Detect which cell encompasses the target text, then output its (x, y) center coordinate. 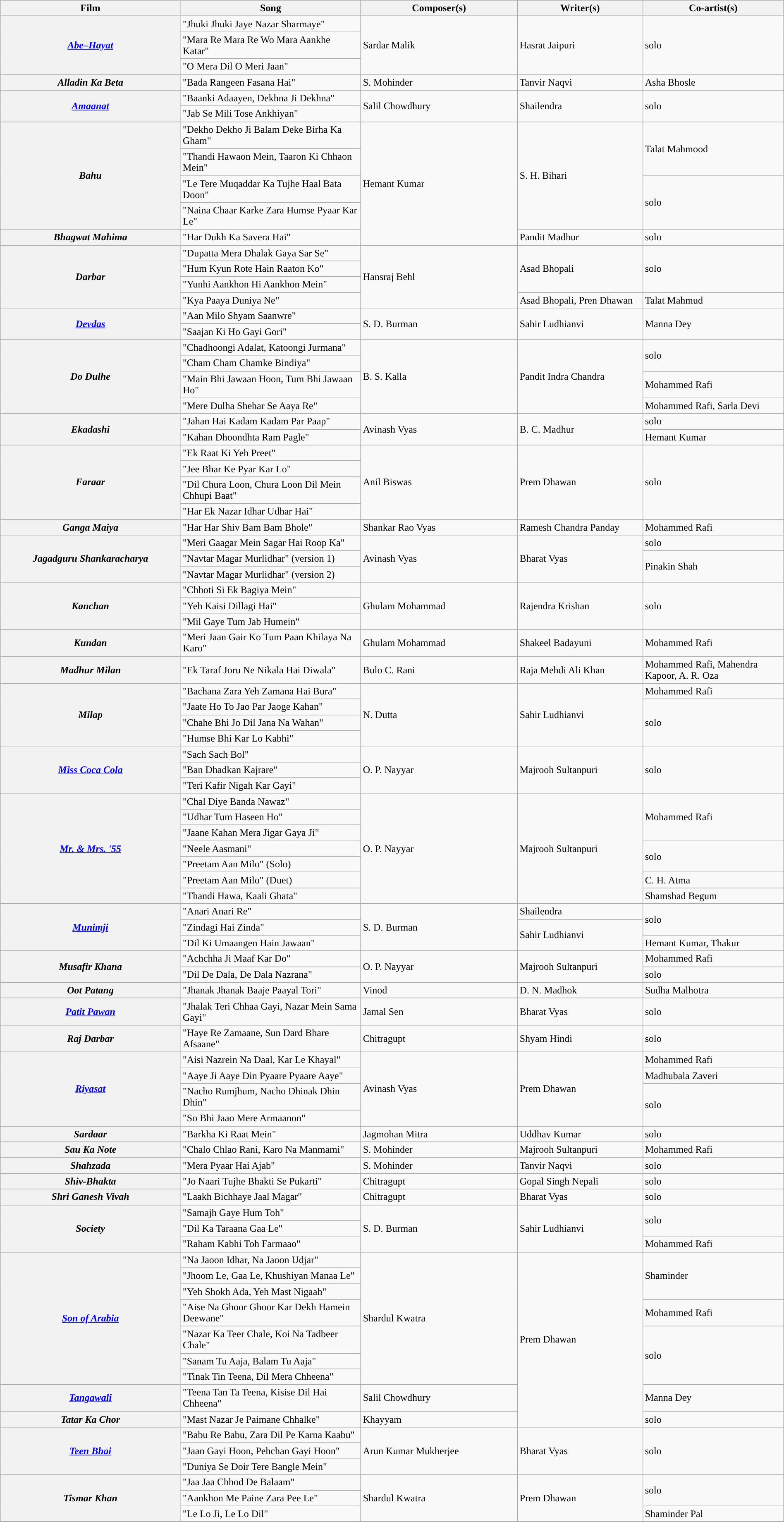
Hansraj Behl (439, 276)
Madhur Milan (91, 670)
"Chalo Chlao Rani, Karo Na Manmami" (270, 1150)
"Raham Kabhi Toh Farmaao" (270, 1244)
Shaminder (713, 1276)
"Preetam Aan Milo" (Duet) (270, 880)
"Jahan Hai Kadam Kadam Par Paap" (270, 421)
"Dil De Dala, De Dala Nazrana" (270, 974)
"Aankhon Me Paine Zara Pee Le" (270, 1498)
"Thandi Hawaon Mein, Taaron Ki Chhaon Mein" (270, 162)
"Tinak Tin Teena, Dil Mera Chheena" (270, 1377)
Jagadguru Shankaracharya (91, 559)
Shamshad Begum (713, 896)
"Jaan Gayi Hoon, Pehchan Gayi Hoon" (270, 1451)
"Humse Bhi Kar Lo Kabhi" (270, 738)
Asha Bhosle (713, 82)
"Nazar Ka Teer Chale, Koi Na Tadbeer Chale" (270, 1339)
"Teena Tan Ta Teena, Kisise Dil Hai Chheena" (270, 1398)
Miss Coca Cola (91, 770)
Devdas (91, 324)
Ekadashi (91, 429)
"Dil Ki Umaangen Hain Jawaan" (270, 943)
Mohammed Rafi, Mahendra Kapoor, A. R. Oza (713, 670)
Bulo C. Rani (439, 670)
Do Dulhe (91, 376)
C. H. Atma (713, 880)
N. Dutta (439, 715)
"Chhoti Si Ek Bagiya Mein" (270, 590)
Son of Arabia (91, 1318)
Composer(s) (439, 8)
Pinakin Shah (713, 567)
Film (91, 8)
Asad Bhopali (580, 268)
"Har Har Shiv Bam Bam Bhole" (270, 527)
"Dupatta Mera Dhalak Gaya Sar Se" (270, 253)
D. N. Madhok (580, 990)
"Nacho Rumjhum, Nacho Dhinak Dhin Dhin" (270, 1097)
Sardar Malik (439, 45)
"Cham Cham Chamke Bindiya" (270, 363)
Shyam Hindi (580, 1038)
Hemant Kumar, Thakur (713, 943)
"Jab Se Mili Tose Ankhiyan" (270, 114)
Musafir Khana (91, 967)
"Ban Dhadkan Kajrare" (270, 770)
"Le Lo Ji, Le Lo Dil" (270, 1514)
Talat Mahmud (713, 300)
"Yunhi Aankhon Hi Aankhon Mein" (270, 285)
"Thandi Hawa, Kaali Ghata" (270, 896)
S. H. Bihari (580, 175)
Gopal Singh Nepali (580, 1181)
Tatar Ka Chor (91, 1419)
Uddhav Kumar (580, 1134)
Tismar Khan (91, 1498)
"Teri Kafir Nigah Kar Gayi" (270, 785)
Sudha Malhotra (713, 990)
Darbar (91, 276)
"Har Dukh Ka Savera Hai" (270, 237)
"Navtar Magar Murlidhar" (version 1) (270, 559)
Hasrat Jaipuri (580, 45)
Shri Ganesh Vivah (91, 1197)
"Laakh Bichhaye Jaal Magar" (270, 1197)
"Dil Ka Taraana Gaa Le" (270, 1228)
"Ek Taraf Joru Ne Nikala Hai Diwala" (270, 670)
B. S. Kalla (439, 376)
Mohammed Rafi, Sarla Devi (713, 406)
"So Bhi Jaao Mere Armaanon" (270, 1118)
"Udhar Tum Haseen Ho" (270, 817)
Talat Mahmood (713, 148)
Munimji (91, 927)
"Aisi Nazrein Na Daal, Kar Le Khayal" (270, 1060)
Riyasat (91, 1089)
"Meri Jaan Gair Ko Tum Paan Khilaya Na Karo" (270, 643)
Society (91, 1228)
"Le Tere Muqaddar Ka Tujhe Haal Bata Doon" (270, 189)
"Aise Na Ghoor Ghoor Kar Dekh Hamein Deewane" (270, 1313)
Shiv-Bhakta (91, 1181)
Ramesh Chandra Panday (580, 527)
"Chahe Bhi Jo Dil Jana Na Wahan" (270, 723)
Shaminder Pal (713, 1514)
Shankar Rao Vyas (439, 527)
Bhagwat Mahima (91, 237)
"Haye Re Zamaane, Sun Dard Bhare Afsaane" (270, 1038)
Bahu (91, 175)
"Jhoom Le, Gaa Le, Khushiyan Manaa Le" (270, 1276)
"Zindagi Hai Zinda" (270, 927)
Sau Ka Note (91, 1150)
"Yeh Shokh Ada, Yeh Mast Nigaah" (270, 1291)
"Dil Chura Loon, Chura Loon Dil Mein Chhupi Baat" (270, 490)
Anil Biswas (439, 482)
"Jaate Ho To Jao Par Jaoge Kahan" (270, 707)
Rajendra Krishan (580, 606)
"Baanki Adaayen, Dekhna Ji Dekhna" (270, 98)
"Achchha Ji Maaf Kar Do" (270, 959)
"Chadhoongi Adalat, Katoongi Jurmana" (270, 347)
"Aan Milo Shyam Saanwre" (270, 316)
"Sach Sach Bol" (270, 754)
Tangawali (91, 1398)
Jagmohan Mitra (439, 1134)
Co-artist(s) (713, 8)
Ganga Maiya (91, 527)
"Navtar Magar Murlidhar" (version 2) (270, 574)
"Na Jaoon Idhar, Na Jaoon Udjar" (270, 1260)
"Sanam Tu Aaja, Balam Tu Aaja" (270, 1361)
Shahzada (91, 1165)
Raja Mehdi Ali Khan (580, 670)
Writer(s) (580, 8)
Mr. & Mrs. '55 (91, 848)
"Barkha Ki Raat Mein" (270, 1134)
"Preetam Aan Milo" (Solo) (270, 864)
Khayyam (439, 1419)
Patit Pawan (91, 1012)
"Bada Rangeen Fasana Hai" (270, 82)
"Meri Gaagar Mein Sagar Hai Roop Ka" (270, 543)
Kanchan (91, 606)
Abe–Hayat (91, 45)
Milap (91, 715)
Arun Kumar Mukherjee (439, 1451)
"Ek Raat Ki Yeh Preet" (270, 453)
"Kya Paaya Duniya Ne" (270, 300)
"O Mera Dil O Meri Jaan" (270, 67)
"Naina Chaar Karke Zara Humse Pyaar Kar Le" (270, 216)
"Mara Re Mara Re Wo Mara Aankhe Katar" (270, 45)
"Mast Nazar Je Paimane Chhalke" (270, 1419)
"Neele Aasmani" (270, 849)
"Babu Re Babu, Zara Dil Pe Karna Kaabu" (270, 1435)
Sardaar (91, 1134)
Madhubala Zaveri (713, 1076)
Asad Bhopali, Pren Dhawan (580, 300)
Oot Patang (91, 990)
Teen Bhai (91, 1451)
"Main Bhi Jawaan Hoon, Tum Bhi Jawaan Ho" (270, 385)
Amaanat (91, 106)
"Mil Gaye Tum Jab Humein" (270, 622)
Faraar (91, 482)
"Mera Pyaar Hai Ajab" (270, 1165)
"Jaa Jaa Chhod De Balaam" (270, 1482)
Shakeel Badayuni (580, 643)
"Mere Dulha Shehar Se Aaya Re" (270, 406)
"Aaye Ji Aaye Din Pyaare Pyaare Aaye" (270, 1076)
"Har Ek Nazar Idhar Udhar Hai" (270, 511)
"Saajan Ki Ho Gayi Gori" (270, 332)
"Jaane Kahan Mera Jigar Gaya Ji" (270, 833)
"Kahan Dhoondhta Ram Pagle" (270, 437)
Vinod (439, 990)
"Duniya Se Doir Tere Bangle Mein" (270, 1467)
Jamal Sen (439, 1012)
"Anari Anari Re" (270, 912)
Raj Darbar (91, 1038)
Pandit Madhur (580, 237)
Pandit Indra Chandra (580, 376)
"Hum Kyun Rote Hain Raaton Ko" (270, 269)
"Samajh Gaye Hum Toh" (270, 1213)
"Jhalak Teri Chhaa Gayi, Nazar Mein Sama Gayi" (270, 1012)
"Bachana Zara Yeh Zamana Hai Bura" (270, 691)
"Jhuki Jhuki Jaye Nazar Sharmaye" (270, 24)
"Jee Bhar Ke Pyar Kar Lo" (270, 469)
Song (270, 8)
Kundan (91, 643)
"Yeh Kaisi Dillagi Hai" (270, 606)
"Dekho Dekho Ji Balam Deke Birha Ka Gham" (270, 135)
"Jhanak Jhanak Baaje Paayal Tori" (270, 990)
"Jo Naari Tujhe Bhakti Se Pukarti" (270, 1181)
Alladin Ka Beta (91, 82)
B. C. Madhur (580, 429)
"Chal Diye Banda Nawaz" (270, 801)
